Extract the (X, Y) coordinate from the center of the cell holding the provided text.  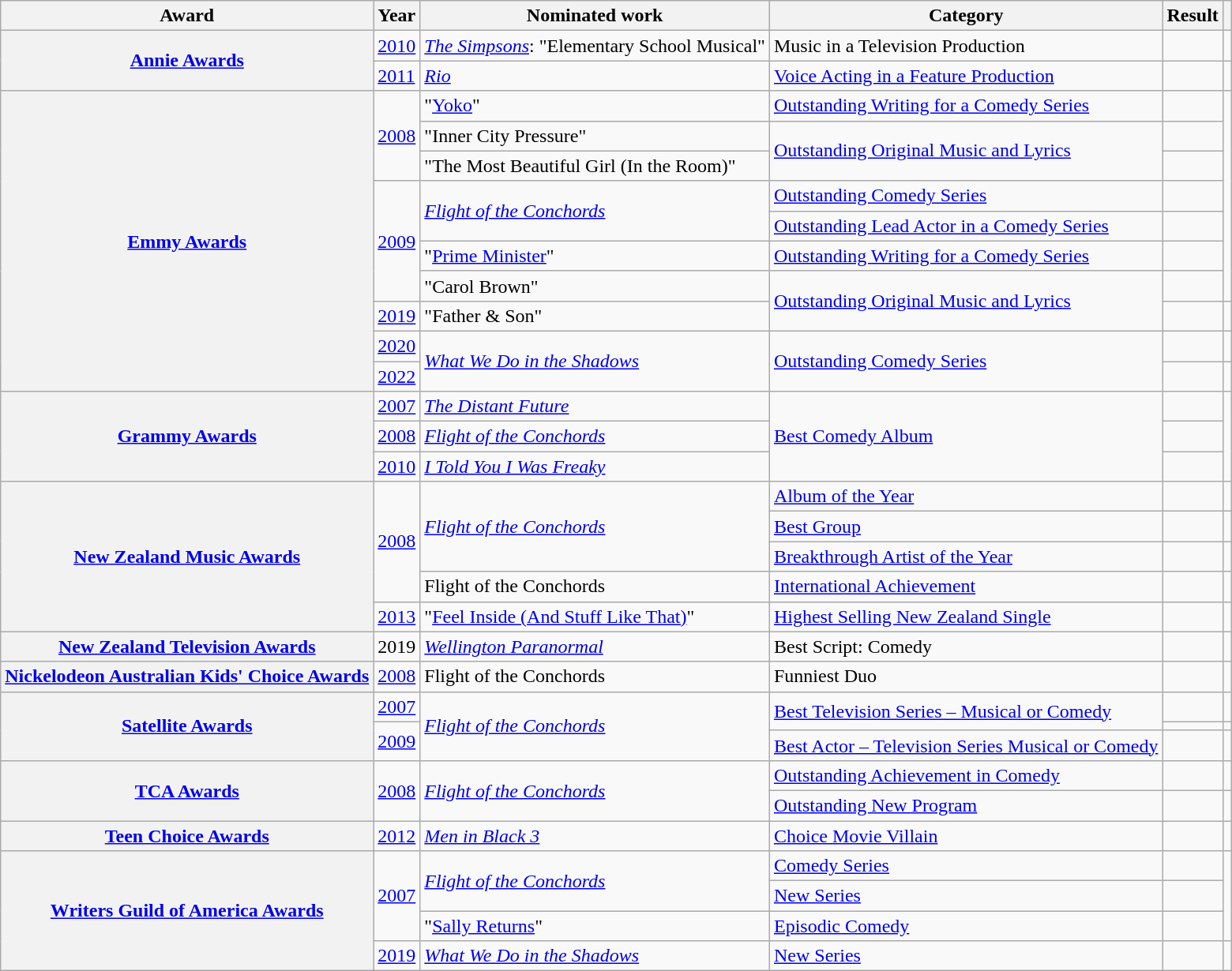
Category (966, 16)
Outstanding Achievement in Comedy (966, 775)
Outstanding New Program (966, 805)
Highest Selling New Zealand Single (966, 617)
Award (187, 16)
"The Most Beautiful Girl (In the Room)" (595, 166)
Best Script: Comedy (966, 647)
Best Television Series – Musical or Comedy (966, 710)
Outstanding Lead Actor in a Comedy Series (966, 226)
Result (1193, 16)
Episodic Comedy (966, 926)
I Told You I Was Freaky (595, 467)
2012 (396, 836)
Rio (595, 76)
"Yoko" (595, 106)
Voice Acting in a Feature Production (966, 76)
Nickelodeon Australian Kids' Choice Awards (187, 677)
Album of the Year (966, 497)
Annie Awards (187, 61)
Nominated work (595, 16)
Emmy Awards (187, 242)
"Prime Minister" (595, 256)
Wellington Paranormal (595, 647)
International Achievement (966, 587)
Breakthrough Artist of the Year (966, 557)
Best Comedy Album (966, 437)
Grammy Awards (187, 437)
Teen Choice Awards (187, 836)
2020 (396, 346)
"Feel Inside (And Stuff Like That)" (595, 617)
2011 (396, 76)
Choice Movie Villain (966, 836)
Writers Guild of America Awards (187, 911)
"Inner City Pressure" (595, 136)
"Sally Returns" (595, 926)
"Carol Brown" (595, 286)
Year (396, 16)
Funniest Duo (966, 677)
Best Actor – Television Series Musical or Comedy (966, 745)
Comedy Series (966, 866)
Satellite Awards (187, 726)
TCA Awards (187, 790)
New Zealand Television Awards (187, 647)
2013 (396, 617)
The Simpsons: "Elementary School Musical" (595, 46)
Music in a Television Production (966, 46)
2022 (396, 377)
The Distant Future (595, 407)
Men in Black 3 (595, 836)
Best Group (966, 527)
New Zealand Music Awards (187, 557)
"Father & Son" (595, 316)
